Pinpoint the cell where the given text exists, returning its [x, y] midpoint coordinate. 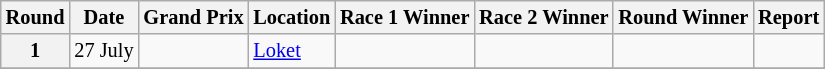
Round [36, 17]
Location [292, 17]
Report [788, 17]
27 July [104, 51]
Round Winner [683, 17]
Date [104, 17]
1 [36, 51]
Race 2 Winner [544, 17]
Grand Prix [193, 17]
Loket [292, 51]
Race 1 Winner [404, 17]
